Search for the cell housing the specified text and yield its [X, Y] center coordinate. 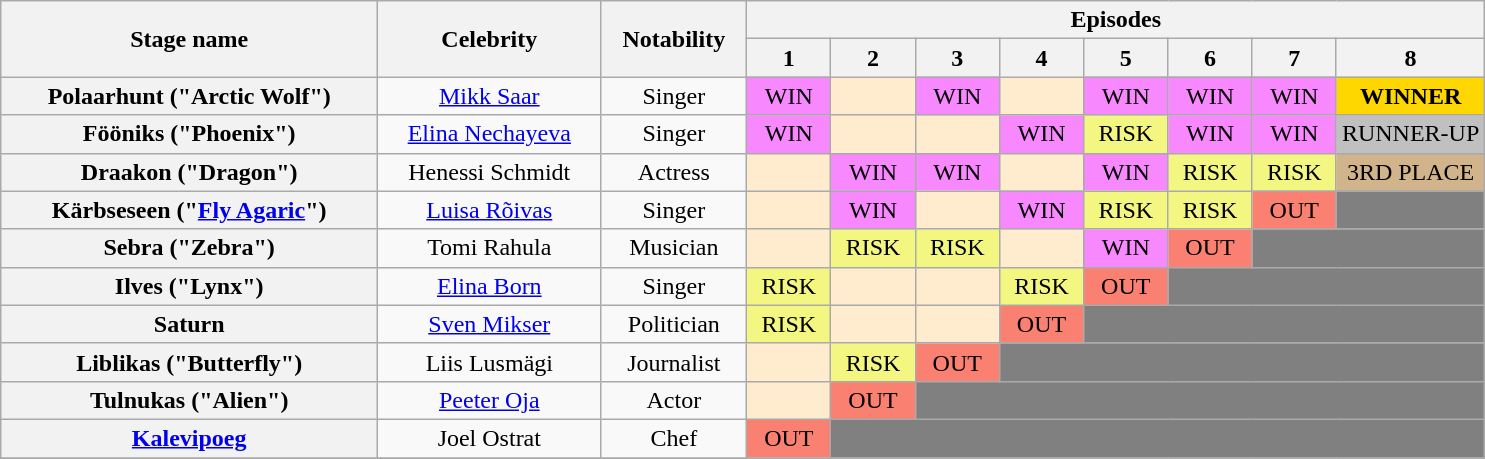
Notability [674, 39]
WINNER [1410, 96]
Chef [674, 438]
5 [1126, 58]
6 [1210, 58]
Polaarhunt ("Arctic Wolf") [190, 96]
Kalevipoeg [190, 438]
Elina Born [490, 286]
Journalist [674, 362]
Stage name [190, 39]
Sven Mikser [490, 324]
Musician [674, 248]
2 [873, 58]
Henessi Schmidt [490, 172]
Kärbseseen ("Fly Agaric") [190, 210]
Politician [674, 324]
Actor [674, 400]
Liblikas ("Butterfly") [190, 362]
Ilves ("Lynx") [190, 286]
Episodes [1116, 20]
Elina Nechayeva [490, 134]
Draakon ("Dragon") [190, 172]
3 [957, 58]
Peeter Oja [490, 400]
Liis Lusmägi [490, 362]
4 [1041, 58]
Actress [674, 172]
Saturn [190, 324]
Sebra ("Zebra") [190, 248]
3RD PLACE [1410, 172]
Mikk Saar [490, 96]
1 [789, 58]
8 [1410, 58]
Tomi Rahula [490, 248]
Fööniks ("Phoenix") [190, 134]
RUNNER-UP [1410, 134]
Joel Ostrat [490, 438]
Tulnukas ("Alien") [190, 400]
7 [1294, 58]
Celebrity [490, 39]
Luisa Rõivas [490, 210]
